Determine the [x, y] coordinate at the center of the cell enclosing the given text.  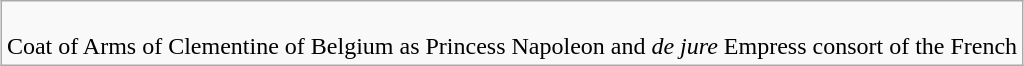
Coat of Arms of Clementine of Belgium as Princess Napoleon and de jure Empress consort of the French [512, 34]
